Return the (X, Y) coordinate for the center point of the cell that contains the specified text.  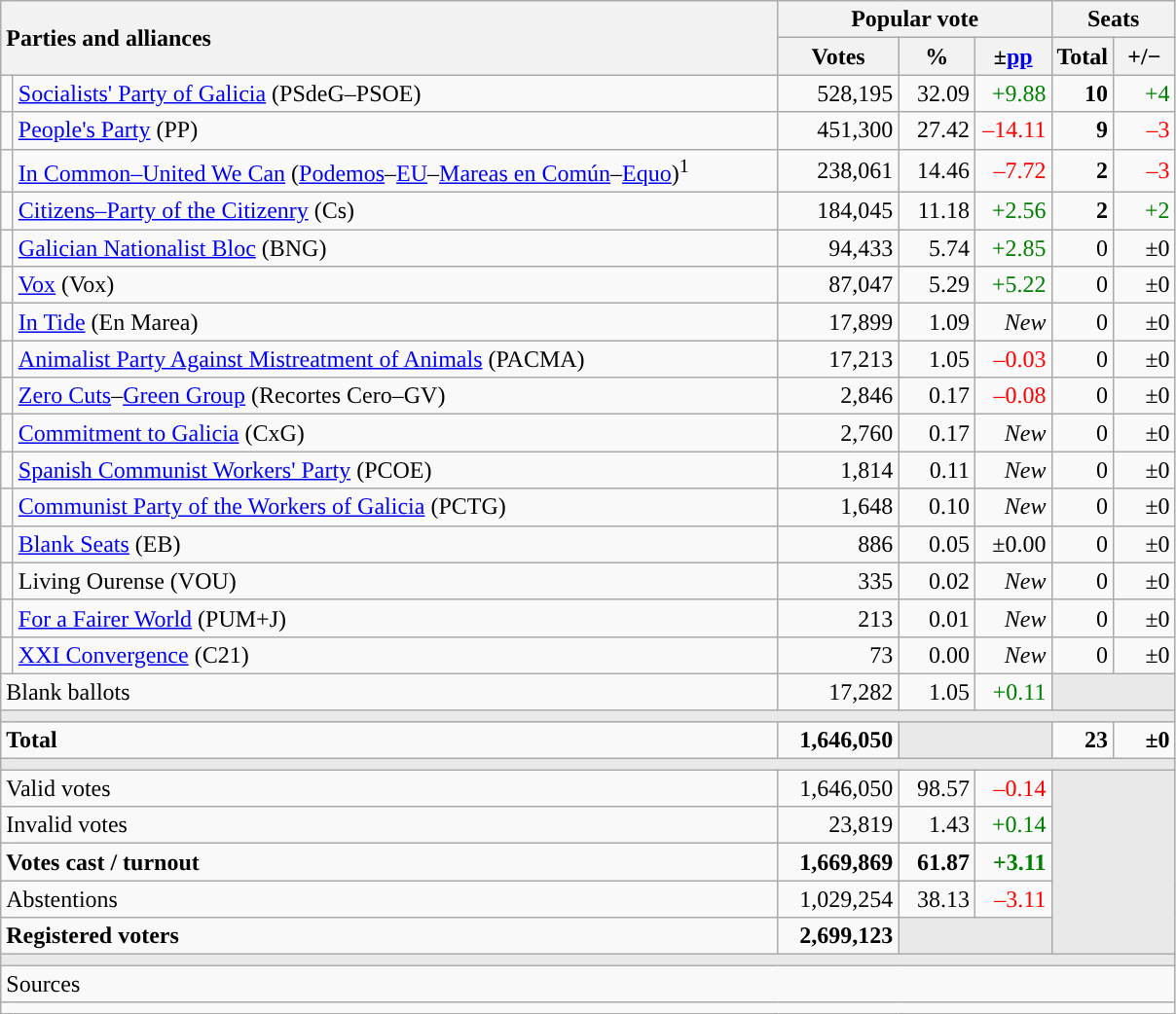
14.46 (937, 171)
% (937, 56)
23 (1083, 740)
0.01 (937, 618)
1.09 (937, 322)
0.02 (937, 581)
Votes cast / turnout (389, 862)
Commitment to Galicia (CxG) (395, 433)
2,846 (838, 396)
238,061 (838, 171)
Votes (838, 56)
–7.72 (1012, 171)
1,669,869 (838, 862)
Living Ourense (VOU) (395, 581)
2,699,123 (838, 936)
+0.14 (1012, 825)
Invalid votes (389, 825)
Spanish Communist Workers' Party (PCOE) (395, 470)
People's Party (PP) (395, 130)
1,029,254 (838, 899)
In Common–United We Can (Podemos–EU–Mareas en Común–Equo)1 (395, 171)
2,760 (838, 433)
98.57 (937, 788)
Registered voters (389, 936)
+2.85 (1012, 248)
Communist Party of the Workers of Galicia (PCTG) (395, 507)
184,045 (838, 211)
–0.14 (1012, 788)
61.87 (937, 862)
5.74 (937, 248)
1,648 (838, 507)
XXI Convergence (C21) (395, 655)
73 (838, 655)
9 (1083, 130)
For a Fairer World (PUM+J) (395, 618)
335 (838, 581)
Sources (588, 984)
+4 (1145, 93)
0.11 (937, 470)
0.10 (937, 507)
+3.11 (1012, 862)
87,047 (838, 285)
+0.11 (1012, 692)
0.05 (937, 544)
10 (1083, 93)
1,814 (838, 470)
94,433 (838, 248)
Valid votes (389, 788)
1.43 (937, 825)
Popular vote (915, 19)
–0.03 (1012, 359)
Abstentions (389, 899)
213 (838, 618)
27.42 (937, 130)
–14.11 (1012, 130)
+5.22 (1012, 285)
±0.00 (1012, 544)
Animalist Party Against Mistreatment of Animals (PACMA) (395, 359)
38.13 (937, 899)
Blank Seats (EB) (395, 544)
Galician Nationalist Bloc (BNG) (395, 248)
17,899 (838, 322)
–3.11 (1012, 899)
Seats (1114, 19)
23,819 (838, 825)
32.09 (937, 93)
Socialists' Party of Galicia (PSdeG–PSOE) (395, 93)
5.29 (937, 285)
528,195 (838, 93)
+2.56 (1012, 211)
451,300 (838, 130)
+/− (1145, 56)
11.18 (937, 211)
17,213 (838, 359)
In Tide (En Marea) (395, 322)
–0.08 (1012, 396)
±pp (1012, 56)
886 (838, 544)
+2 (1145, 211)
+9.88 (1012, 93)
Blank ballots (389, 692)
17,282 (838, 692)
Zero Cuts–Green Group (Recortes Cero–GV) (395, 396)
Citizens–Party of the Citizenry (Cs) (395, 211)
Parties and alliances (389, 38)
Vox (Vox) (395, 285)
0.00 (937, 655)
